Output the (X, Y) coordinate of the center of the cell containing the given text.  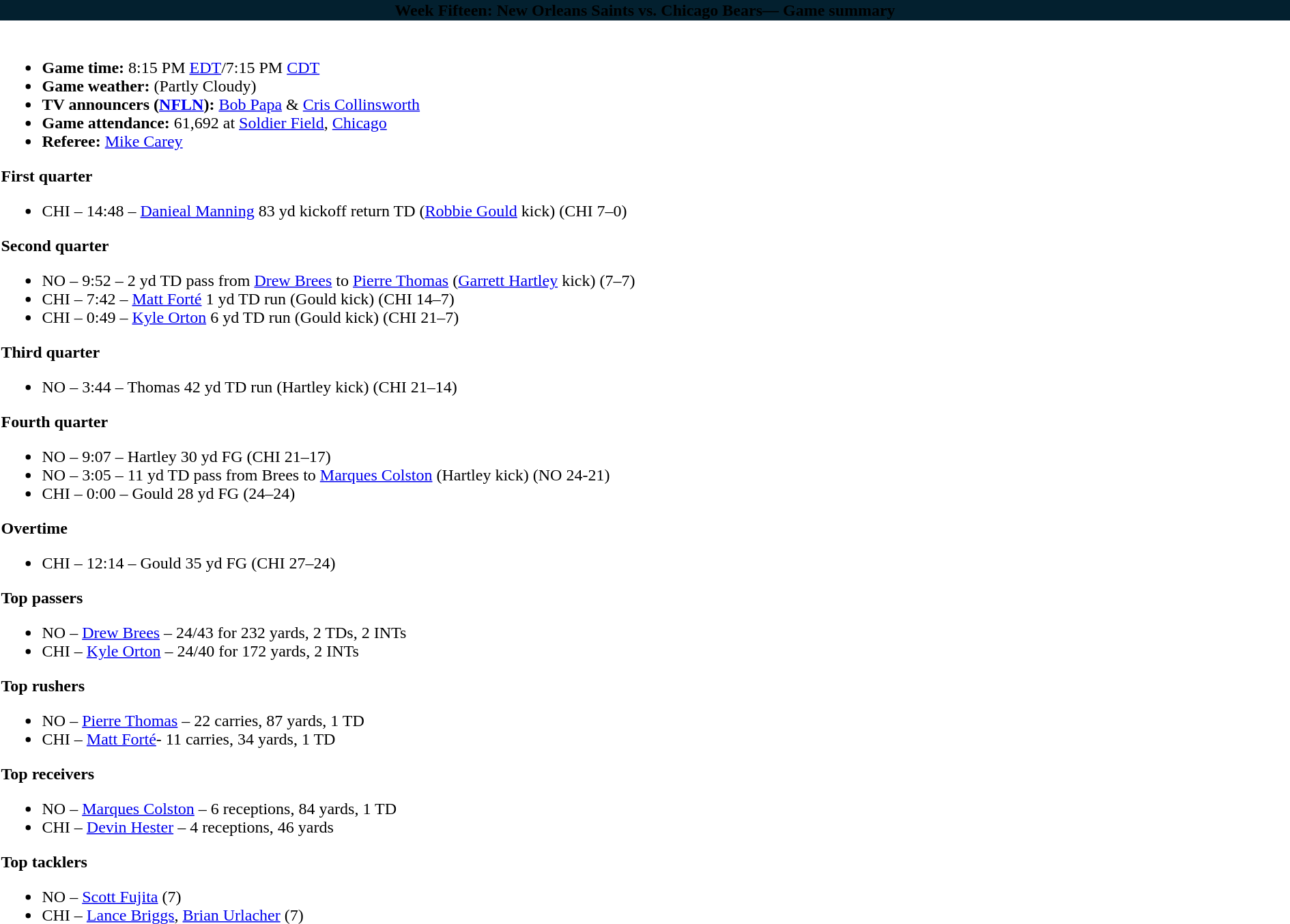
Week Fifteen: New Orleans Saints vs. Chicago Bears— Game summary (645, 10)
